Detect which cell encompasses the target text, then output its (x, y) center coordinate. 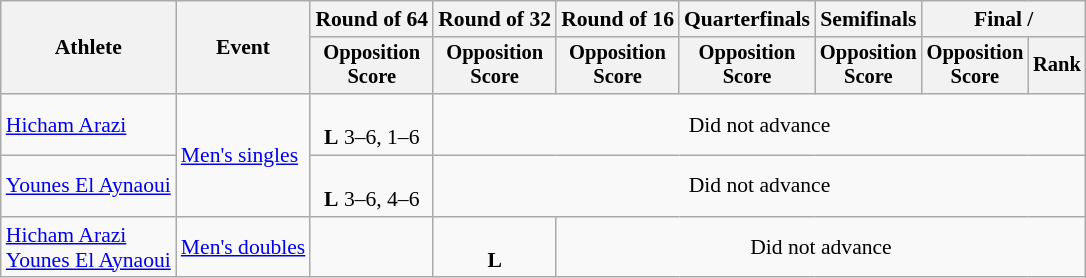
Younes El Aynaoui (88, 186)
Event (244, 48)
L (494, 248)
Hicham AraziYounes El Aynaoui (88, 248)
Men's singles (244, 155)
Semifinals (868, 19)
Round of 16 (618, 19)
Round of 64 (372, 19)
Final / (1004, 19)
L 3–6, 1–6 (372, 124)
L 3–6, 4–6 (372, 186)
Round of 32 (494, 19)
Athlete (88, 48)
Hicham Arazi (88, 124)
Quarterfinals (747, 19)
Men's doubles (244, 248)
Rank (1057, 66)
